Detect which cell encompasses the target text, then output its [X, Y] center coordinate. 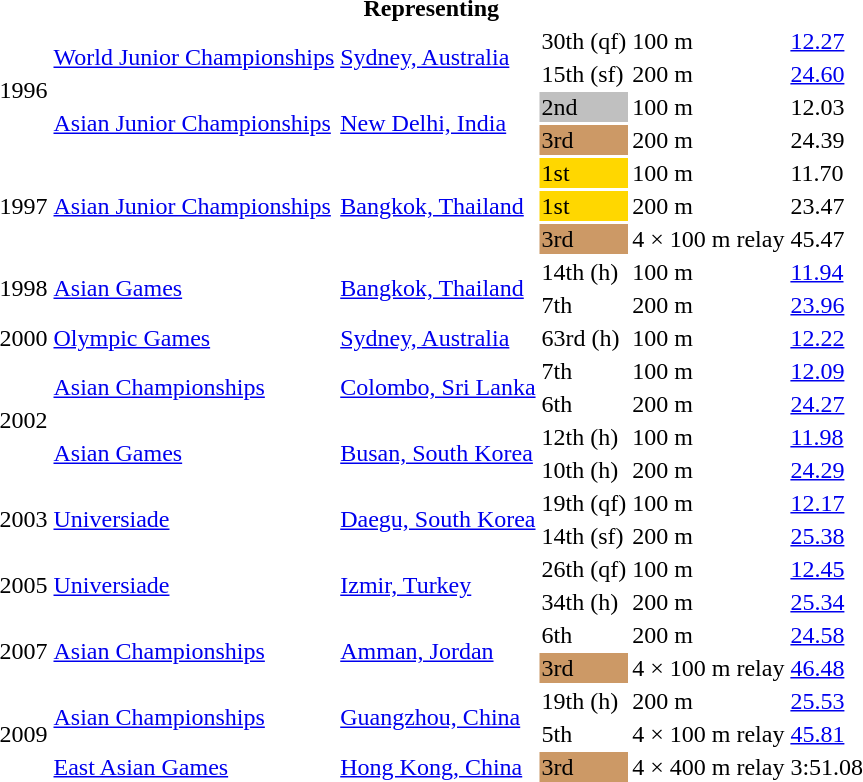
12th (h) [584, 437]
30th (qf) [584, 41]
Busan, South Korea [438, 454]
34th (h) [584, 602]
Hong Kong, China [438, 767]
2nd [584, 107]
10th (h) [584, 470]
World Junior Championships [194, 58]
15th (sf) [584, 74]
19th (qf) [584, 503]
Izmir, Turkey [438, 586]
63rd (h) [584, 338]
14th (h) [584, 272]
Guangzhou, China [438, 718]
Olympic Games [194, 338]
East Asian Games [194, 767]
4 × 400 m relay [708, 767]
19th (h) [584, 701]
Amman, Jordan [438, 652]
Daegu, South Korea [438, 520]
5th [584, 734]
New Delhi, India [438, 124]
26th (qf) [584, 569]
14th (sf) [584, 536]
Colombo, Sri Lanka [438, 388]
